Locate the cell with the specified text and output its [x, y] center coordinate. 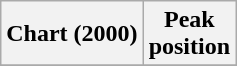
Chart (2000) [72, 34]
Peakposition [189, 34]
